Extract the (x, y) coordinate from the center of the cell holding the provided text.  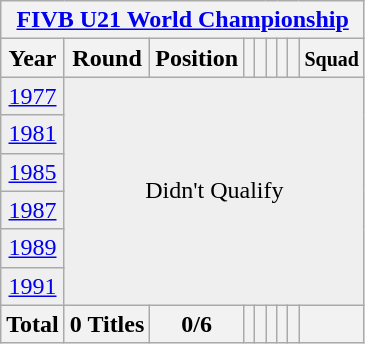
1977 (33, 96)
Year (33, 58)
Squad (332, 58)
Total (33, 324)
Didn't Qualify (214, 191)
1987 (33, 210)
1991 (33, 286)
0/6 (197, 324)
Position (197, 58)
FIVB U21 World Championship (183, 20)
1985 (33, 172)
0 Titles (107, 324)
1989 (33, 248)
1981 (33, 134)
Round (107, 58)
